Identify which cell holds the provided text, then report its [x, y] central coordinate. 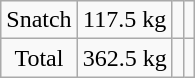
362.5 kg [124, 58]
117.5 kg [124, 20]
Total [39, 58]
Snatch [39, 20]
